Locate the cell with the specified text and output its [x, y] center coordinate. 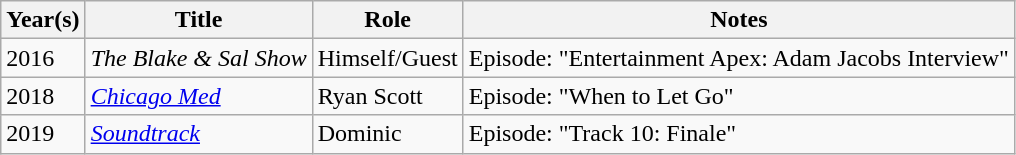
Soundtrack [198, 134]
Episode: "Entertainment Apex: Adam Jacobs Interview" [738, 58]
Title [198, 20]
Role [388, 20]
Chicago Med [198, 96]
Episode: "Track 10: Finale" [738, 134]
Year(s) [43, 20]
Dominic [388, 134]
Notes [738, 20]
Episode: "When to Let Go" [738, 96]
Ryan Scott [388, 96]
Himself/Guest [388, 58]
The Blake & Sal Show [198, 58]
2016 [43, 58]
2018 [43, 96]
2019 [43, 134]
